Locate the cell with the specified text and output its [x, y] center coordinate. 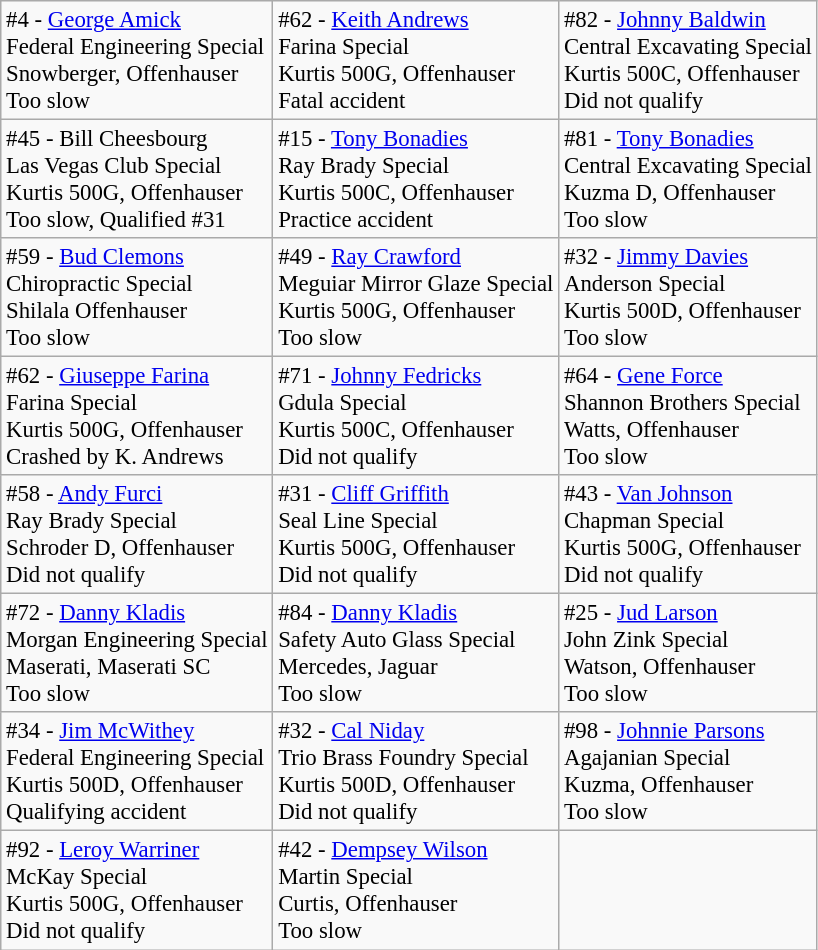
#15 - Tony Bonadies Ray Brady SpecialKurtis 500C, OffenhauserPractice accident [416, 180]
#84 - Danny KladisSafety Auto Glass SpecialMercedes, JaguarToo slow [416, 654]
#92 - Leroy Warriner McKay SpecialKurtis 500G, OffenhauserDid not qualify [137, 890]
#32 - Jimmy DaviesAnderson SpecialKurtis 500D, OffenhauserToo slow [688, 298]
#45 - Bill CheesbourgLas Vegas Club SpecialKurtis 500G, OffenhauserToo slow, Qualified #31 [137, 180]
#98 - Johnnie Parsons Agajanian SpecialKuzma, OffenhauserToo slow [688, 772]
#82 - Johnny Baldwin Central Excavating SpecialKurtis 500C, OffenhauserDid not qualify [688, 60]
#31 - Cliff GriffithSeal Line SpecialKurtis 500G, OffenhauserDid not qualify [416, 534]
#62 - Keith AndrewsFarina SpecialKurtis 500G, OffenhauserFatal accident [416, 60]
#42 - Dempsey Wilson Martin SpecialCurtis, OffenhauserToo slow [416, 890]
#62 - Giuseppe Farina Farina SpecialKurtis 500G, OffenhauserCrashed by K. Andrews [137, 416]
#4 - George Amick Federal Engineering SpecialSnowberger, OffenhauserToo slow [137, 60]
#25 - Jud Larson John Zink SpecialWatson, OffenhauserToo slow [688, 654]
#72 - Danny KladisMorgan Engineering SpecialMaserati, Maserati SCToo slow [137, 654]
#32 - Cal NidayTrio Brass Foundry SpecialKurtis 500D, OffenhauserDid not qualify [416, 772]
#81 - Tony Bonadies Central Excavating SpecialKuzma D, OffenhauserToo slow [688, 180]
#59 - Bud Clemons Chiropractic SpecialShilala OffenhauserToo slow [137, 298]
#64 - Gene ForceShannon Brothers SpecialWatts, OffenhauserToo slow [688, 416]
#49 - Ray CrawfordMeguiar Mirror Glaze SpecialKurtis 500G, OffenhauserToo slow [416, 298]
#58 - Andy Furci Ray Brady SpecialSchroder D, OffenhauserDid not qualify [137, 534]
#43 - Van Johnson Chapman SpecialKurtis 500G, OffenhauserDid not qualify [688, 534]
#71 - Johnny Fedricks Gdula SpecialKurtis 500C, OffenhauserDid not qualify [416, 416]
#34 - Jim McWithey Federal Engineering SpecialKurtis 500D, OffenhauserQualifying accident [137, 772]
